Detect which cell encompasses the target text, then output its [x, y] center coordinate. 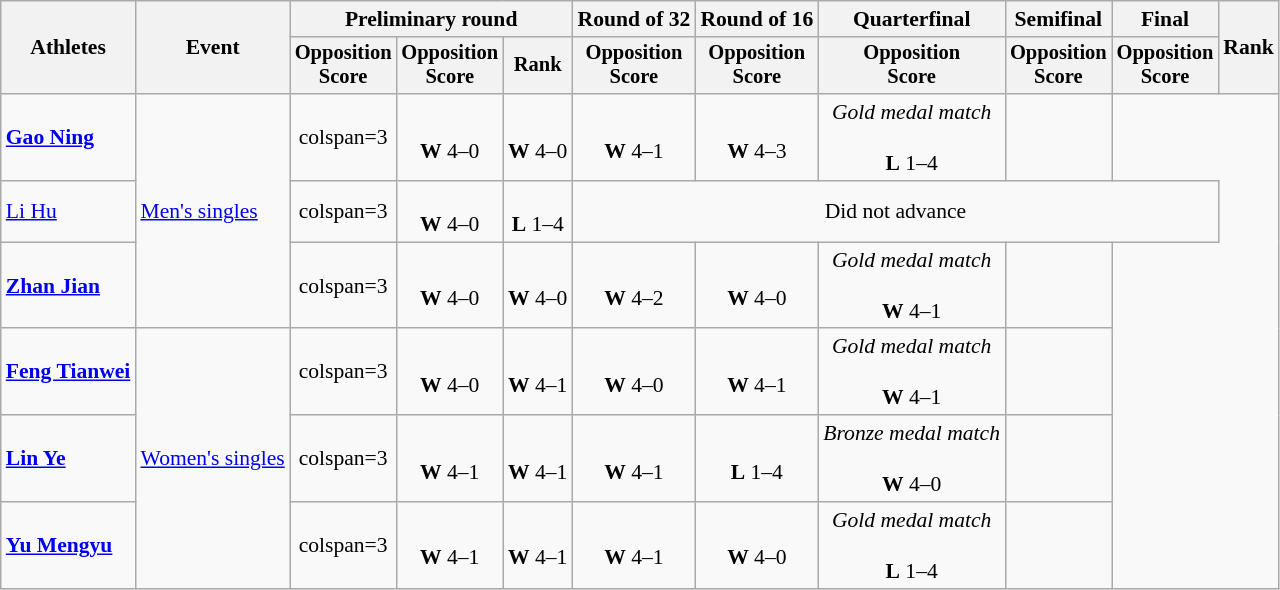
W 4–3 [756, 138]
Semifinal [1058, 19]
Final [1166, 19]
Feng Tianwei [68, 372]
Gao Ning [68, 138]
Bronze medal matchW 4–0 [912, 458]
Preliminary round [432, 19]
Zhan Jian [68, 286]
Event [212, 48]
Li Hu [68, 212]
Men's singles [212, 211]
Lin Ye [68, 458]
Women's singles [212, 459]
Round of 32 [634, 19]
Did not advance [895, 212]
Yu Mengyu [68, 546]
Quarterfinal [912, 19]
Athletes [68, 48]
W 4–2 [634, 286]
Round of 16 [756, 19]
